Capture the cell that displays the provided text and extract its (X, Y) central coordinate. 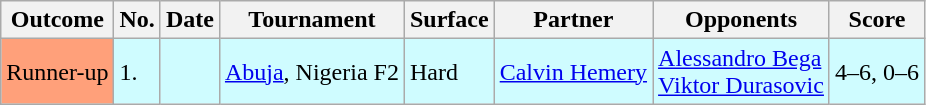
Partner (573, 20)
Date (190, 20)
Tournament (312, 20)
Score (876, 20)
Hard (449, 72)
4–6, 0–6 (876, 72)
No. (137, 20)
Surface (449, 20)
Outcome (58, 20)
Alessandro Bega Viktor Durasovic (742, 72)
Calvin Hemery (573, 72)
1. (137, 72)
Opponents (742, 20)
Runner-up (58, 72)
Abuja, Nigeria F2 (312, 72)
